Scan for the cell matching the given text and deliver its (x, y) coordinate at center. 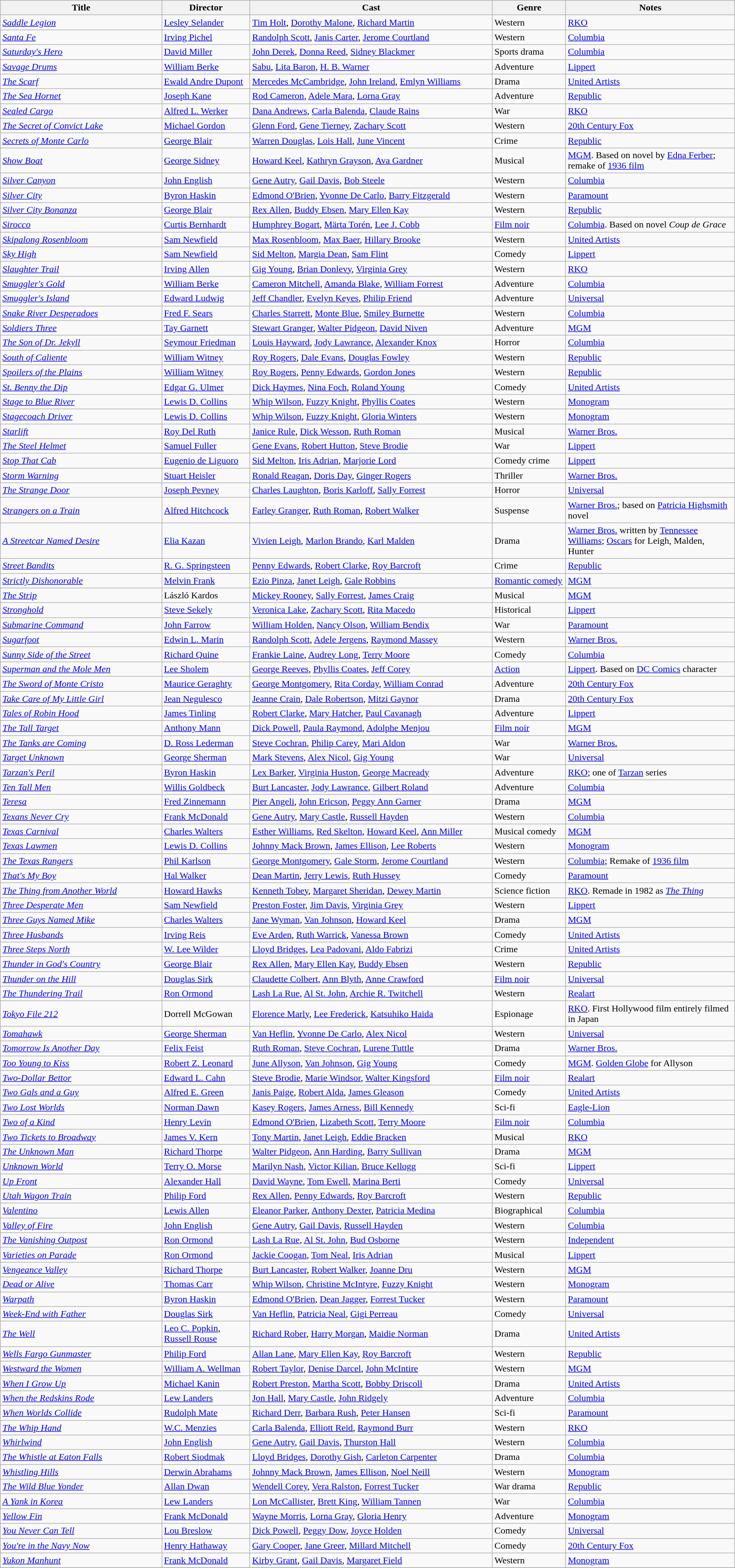
Dick Powell, Paula Raymond, Adolphe Menjou (371, 728)
Lou Breslow (206, 1531)
Leo C. Popkin, Russell Rouse (206, 1334)
Edmond O'Brien, Lizabeth Scott, Terry Moore (371, 1122)
Two Gals and a Guy (81, 1092)
William A. Wellman (206, 1368)
Jon Hall, Mary Castle, John Ridgely (371, 1398)
George Montgomery, Rita Corday, William Conrad (371, 684)
Jeff Chandler, Evelyn Keyes, Philip Friend (371, 298)
Ruth Roman, Steve Cochran, Lurene Tuttle (371, 1048)
Spoilers of the Plains (81, 372)
Two Lost Worlds (81, 1107)
Independent (650, 1240)
Week-End with Father (81, 1314)
Musical comedy (529, 831)
Dead or Alive (81, 1284)
Comedy crime (529, 461)
Marilyn Nash, Victor Kilian, Bruce Kellogg (371, 1166)
George Montgomery, Gale Storm, Jerome Courtland (371, 861)
Eagle-Lion (650, 1107)
Title (81, 8)
MGM. Golden Globe for Allyson (650, 1063)
W.C. Menzies (206, 1427)
Director (206, 8)
Ewald Andre Dupont (206, 81)
Too Young to Kiss (81, 1063)
Santa Fe (81, 37)
Skipalong Rosenbloom (81, 240)
Gene Autry, Gail Davis, Russell Hayden (371, 1225)
Derwin Abrahams (206, 1472)
Eugenio de Liguoro (206, 461)
Johnny Mack Brown, James Ellison, Lee Roberts (371, 846)
Yukon Manhunt (81, 1560)
Smuggler's Island (81, 298)
Stage to Blue River (81, 401)
Esther Williams, Red Skelton, Howard Keel, Ann Miller (371, 831)
Burt Lancaster, Robert Walker, Joanne Dru (371, 1270)
Melvin Frank (206, 581)
War drama (529, 1487)
Sealed Cargo (81, 111)
Kenneth Tobey, Margaret Sheridan, Dewey Martin (371, 890)
Stronghold (81, 610)
Robert Siodmak (206, 1457)
Espionage (529, 1014)
Science fiction (529, 890)
Thunder on the Hill (81, 979)
Valley of Fire (81, 1225)
W. Lee Wilder (206, 949)
June Allyson, Van Johnson, Gig Young (371, 1063)
Three Desperate Men (81, 905)
Samuel Fuller (206, 446)
The Tanks are Coming (81, 743)
Wayne Morris, Lorna Gray, Gloria Henry (371, 1516)
Lash La Rue, Al St. John, Archie R. Twitchell (371, 994)
A Streetcar Named Desire (81, 541)
Whip Wilson, Fuzzy Knight, Gloria Winters (371, 416)
Jane Wyman, Van Johnson, Howard Keel (371, 920)
Stewart Granger, Walter Pidgeon, David Niven (371, 328)
Tokyo File 212 (81, 1014)
Wendell Corey, Vera Ralston, Forrest Tucker (371, 1487)
Soldiers Three (81, 328)
The Son of Dr. Jekyll (81, 343)
Van Heflin, Yvonne De Carlo, Alex Nicol (371, 1034)
Gene Autry, Gail Davis, Bob Steele (371, 180)
Whip Wilson, Christine McIntyre, Fuzzy Knight (371, 1284)
Janis Paige, Robert Alda, James Gleason (371, 1092)
Walter Pidgeon, Ann Harding, Barry Sullivan (371, 1151)
Saddle Legion (81, 22)
Vengeance Valley (81, 1270)
Robert Taylor, Denise Darcel, John McIntire (371, 1368)
Michael Gordon (206, 126)
Texas Carnival (81, 831)
Thriller (529, 476)
Irving Allen (206, 269)
William Holden, Nancy Olson, William Bendix (371, 625)
Columbia. Based on novel Coup de Grace (650, 225)
Strangers on a Train (81, 510)
Submarine Command (81, 625)
Jackie Coogan, Tom Neal, Iris Adrian (371, 1255)
Biographical (529, 1211)
Carla Balenda, Elliott Reid, Raymond Burr (371, 1427)
Gene Evans, Robert Hutton, Steve Brodie (371, 446)
Show Boat (81, 160)
Howard Hawks (206, 890)
George Reeves, Phyllis Coates, Jeff Corey (371, 669)
Warren Douglas, Lois Hall, June Vincent (371, 140)
Lex Barker, Virginia Huston, George Macready (371, 772)
Steve Brodie, Marie Windsor, Walter Kingsford (371, 1078)
Phil Karlson (206, 861)
Dorrell McGowan (206, 1014)
Lesley Selander (206, 22)
Michael Kanin (206, 1383)
Secrets of Monte Carlo (81, 140)
Gene Autry, Mary Castle, Russell Hayden (371, 817)
Penny Edwards, Robert Clarke, Roy Barcroft (371, 566)
Rod Cameron, Adele Mara, Lorna Gray (371, 96)
Strictly Dishonorable (81, 581)
Mark Stevens, Alex Nicol, Gig Young (371, 758)
Wells Fargo Gunmaster (81, 1354)
Felix Feist (206, 1048)
Edgar G. Ulmer (206, 387)
St. Benny the Dip (81, 387)
Edmond O'Brien, Yvonne De Carlo, Barry Fitzgerald (371, 195)
Dick Powell, Peggy Dow, Joyce Holden (371, 1531)
Unknown World (81, 1166)
Seymour Friedman (206, 343)
Sports drama (529, 52)
You Never Can Tell (81, 1531)
James V. Kern (206, 1137)
The Wild Blue Yonder (81, 1487)
Sirocco (81, 225)
Sabu, Lita Baron, H. B. Warner (371, 67)
The Scarf (81, 81)
Joseph Kane (206, 96)
Gig Young, Brian Donlevy, Virginia Grey (371, 269)
R. G. Springsteen (206, 566)
Two-Dollar Bettor (81, 1078)
Notes (650, 8)
Sugarfoot (81, 639)
Robert Preston, Martha Scott, Bobby Driscoll (371, 1383)
The Thundering Trail (81, 994)
Yellow Fin (81, 1516)
Henry Levin (206, 1122)
Glenn Ford, Gene Tierney, Zachary Scott (371, 126)
Howard Keel, Kathryn Grayson, Ava Gardner (371, 160)
Whistling Hills (81, 1472)
Thunder in God's Country (81, 964)
Eleanor Parker, Anthony Dexter, Patricia Medina (371, 1211)
Two Tickets to Broadway (81, 1137)
Richard Quine (206, 654)
Lloyd Bridges, Dorothy Gish, Carleton Carpenter (371, 1457)
Roy Rogers, Penny Edwards, Gordon Jones (371, 372)
Van Heflin, Patricia Neal, Gigi Perreau (371, 1314)
Kasey Rogers, James Arness, Bill Kennedy (371, 1107)
MGM. Based on novel by Edna Ferber; remake of 1936 film (650, 160)
That's My Boy (81, 875)
Steve Cochran, Philip Carey, Mari Aldon (371, 743)
The Whistle at Eaton Falls (81, 1457)
Edward Ludwig (206, 298)
Tay Garnett (206, 328)
Warpath (81, 1299)
Roy Del Ruth (206, 431)
Fred F. Sears (206, 313)
Columbia; Remake of 1936 film (650, 861)
Sunny Side of the Street (81, 654)
You're in the Navy Now (81, 1546)
Dean Martin, Jerry Lewis, Ruth Hussey (371, 875)
Vivien Leigh, Marlon Brando, Karl Malden (371, 541)
The Steel Helmet (81, 446)
Curtis Bernhardt (206, 225)
The Sword of Monte Cristo (81, 684)
Thomas Carr (206, 1284)
Rex Allen, Buddy Ebsen, Mary Ellen Kay (371, 210)
A Yank in Korea (81, 1501)
RKO. First Hollywood film entirely filmed in Japan (650, 1014)
Lloyd Bridges, Lea Padovani, Aldo Fabrizi (371, 949)
RKO; one of Tarzan series (650, 772)
Randolph Scott, Janis Carter, Jerome Courtland (371, 37)
The Vanishing Outpost (81, 1240)
Farley Granger, Ruth Roman, Robert Walker (371, 510)
Lewis Allen (206, 1211)
Teresa (81, 802)
Gene Autry, Gail Davis, Thurston Hall (371, 1442)
Whirlwind (81, 1442)
László Kardos (206, 595)
Roy Rogers, Dale Evans, Douglas Fowley (371, 357)
David Wayne, Tom Ewell, Marina Berti (371, 1181)
Claudette Colbert, Ann Blyth, Anne Crawford (371, 979)
Stagecoach Driver (81, 416)
Richard Rober, Harry Morgan, Maidie Norman (371, 1334)
Jean Negulesco (206, 699)
Henry Hathaway (206, 1546)
Allan Dwan (206, 1487)
Alexander Hall (206, 1181)
Johnny Mack Brown, James Ellison, Noel Neill (371, 1472)
Take Care of My Little Girl (81, 699)
Snake River Desperadoes (81, 313)
Tim Holt, Dorothy Malone, Richard Martin (371, 22)
The Strange Door (81, 490)
Saturday's Hero (81, 52)
Whip Wilson, Fuzzy Knight, Phyllis Coates (371, 401)
The Well (81, 1334)
Gary Cooper, Jane Greer, Millard Mitchell (371, 1546)
Elia Kazan (206, 541)
The Sea Hornet (81, 96)
Starlift (81, 431)
Florence Marly, Lee Frederick, Katsuhiko Haida (371, 1014)
The Secret of Convict Lake (81, 126)
Irving Pichel (206, 37)
Slaughter Trail (81, 269)
Warner Bros.; based on Patricia Highsmith novel (650, 510)
Irving Reis (206, 934)
Dana Andrews, Carla Balenda, Claude Rains (371, 111)
Terry O. Morse (206, 1166)
Genre (529, 8)
Charles Starrett, Monte Blue, Smiley Burnette (371, 313)
RKO. Remade in 1982 as The Thing (650, 890)
Romantic comedy (529, 581)
When the Redskins Rode (81, 1398)
Veronica Lake, Zachary Scott, Rita Macedo (371, 610)
Allan Lane, Mary Ellen Kay, Roy Barcroft (371, 1354)
Hal Walker (206, 875)
Willis Goldbeck (206, 787)
D. Ross Lederman (206, 743)
John Derek, Donna Reed, Sidney Blackmer (371, 52)
The Whip Hand (81, 1427)
Eve Arden, Ruth Warrick, Vanessa Brown (371, 934)
Up Front (81, 1181)
Westward the Women (81, 1368)
Warner Bros. written by Tennessee Williams; Oscars for Leigh, Malden, Hunter (650, 541)
Lon McCallister, Brett King, William Tannen (371, 1501)
Cameron Mitchell, Amanda Blake, William Forrest (371, 284)
The Tall Target (81, 728)
When I Grow Up (81, 1383)
Silver Canyon (81, 180)
Burt Lancaster, Jody Lawrance, Gilbert Roland (371, 787)
Anthony Mann (206, 728)
Stop That Cab (81, 461)
The Thing from Another World (81, 890)
Rex Allen, Mary Ellen Kay, Buddy Ebsen (371, 964)
When Worlds Collide (81, 1413)
Texans Never Cry (81, 817)
Richard Derr, Barbara Rush, Peter Hansen (371, 1413)
Maurice Geraghty (206, 684)
Tarzan's Peril (81, 772)
Target Unknown (81, 758)
Sid Melton, Margia Dean, Sam Flint (371, 254)
Lippert. Based on DC Comics character (650, 669)
Three Guys Named Mike (81, 920)
Robert Z. Leonard (206, 1063)
Dick Haymes, Nina Foch, Roland Young (371, 387)
Alfred E. Green (206, 1092)
Silver City Bonanza (81, 210)
Varieties on Parade (81, 1255)
The Strip (81, 595)
Pier Angeli, John Ericson, Peggy Ann Garner (371, 802)
Preston Foster, Jim Davis, Virginia Grey (371, 905)
Kirby Grant, Gail Davis, Margaret Field (371, 1560)
Tomorrow Is Another Day (81, 1048)
Humphrey Bogart, Märta Torén, Lee J. Cobb (371, 225)
Three Husbands (81, 934)
Three Steps North (81, 949)
Valentino (81, 1211)
Louis Hayward, Jody Lawrance, Alexander Knox (371, 343)
Stuart Heisler (206, 476)
Silver City (81, 195)
Storm Warning (81, 476)
Sid Melton, Iris Adrian, Marjorie Lord (371, 461)
Ezio Pinza, Janet Leigh, Gale Robbins (371, 581)
Mercedes McCambridge, John Ireland, Emlyn Williams (371, 81)
James Tinling (206, 713)
Ronald Reagan, Doris Day, Ginger Rogers (371, 476)
Norman Dawn (206, 1107)
Superman and the Mole Men (81, 669)
Savage Drums (81, 67)
John Farrow (206, 625)
George Sidney (206, 160)
Joseph Pevney (206, 490)
Alfred Hitchcock (206, 510)
Ten Tall Men (81, 787)
Historical (529, 610)
The Texas Rangers (81, 861)
Rudolph Mate (206, 1413)
Max Rosenbloom, Max Baer, Hillary Brooke (371, 240)
Fred Zinnemann (206, 802)
Rex Allen, Penny Edwards, Roy Barcroft (371, 1196)
Lash La Rue, Al St. John, Bud Osborne (371, 1240)
The Unknown Man (81, 1151)
Sky High (81, 254)
Edmond O'Brien, Dean Jagger, Forrest Tucker (371, 1299)
Tales of Robin Hood (81, 713)
Charles Laughton, Boris Karloff, Sally Forrest (371, 490)
Smuggler's Gold (81, 284)
Action (529, 669)
Utah Wagon Train (81, 1196)
Suspense (529, 510)
Frankie Laine, Audrey Long, Terry Moore (371, 654)
South of Caliente (81, 357)
Two of a Kind (81, 1122)
Tomahawk (81, 1034)
Mickey Rooney, Sally Forrest, James Craig (371, 595)
Edwin L. Marin (206, 639)
Robert Clarke, Mary Hatcher, Paul Cavanagh (371, 713)
David Miller (206, 52)
Janice Rule, Dick Wesson, Ruth Roman (371, 431)
Cast (371, 8)
Lee Sholem (206, 669)
Texas Lawmen (81, 846)
Tony Martin, Janet Leigh, Eddie Bracken (371, 1137)
Edward L. Cahn (206, 1078)
Steve Sekely (206, 610)
Alfred L. Werker (206, 111)
Jeanne Crain, Dale Robertson, Mitzi Gaynor (371, 699)
Randolph Scott, Adele Jergens, Raymond Massey (371, 639)
Street Bandits (81, 566)
